Return (X, Y) of the center of cell containing provided text 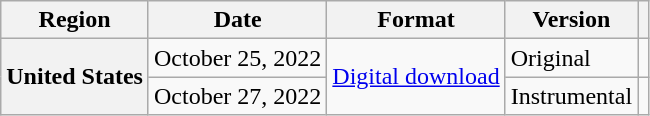
Version (571, 20)
October 25, 2022 (237, 58)
Region (75, 20)
Instrumental (571, 96)
United States (75, 77)
Digital download (416, 77)
Date (237, 20)
Original (571, 58)
Format (416, 20)
October 27, 2022 (237, 96)
